Find where the given text appears and provide that cell's center as (x, y) coordinate. 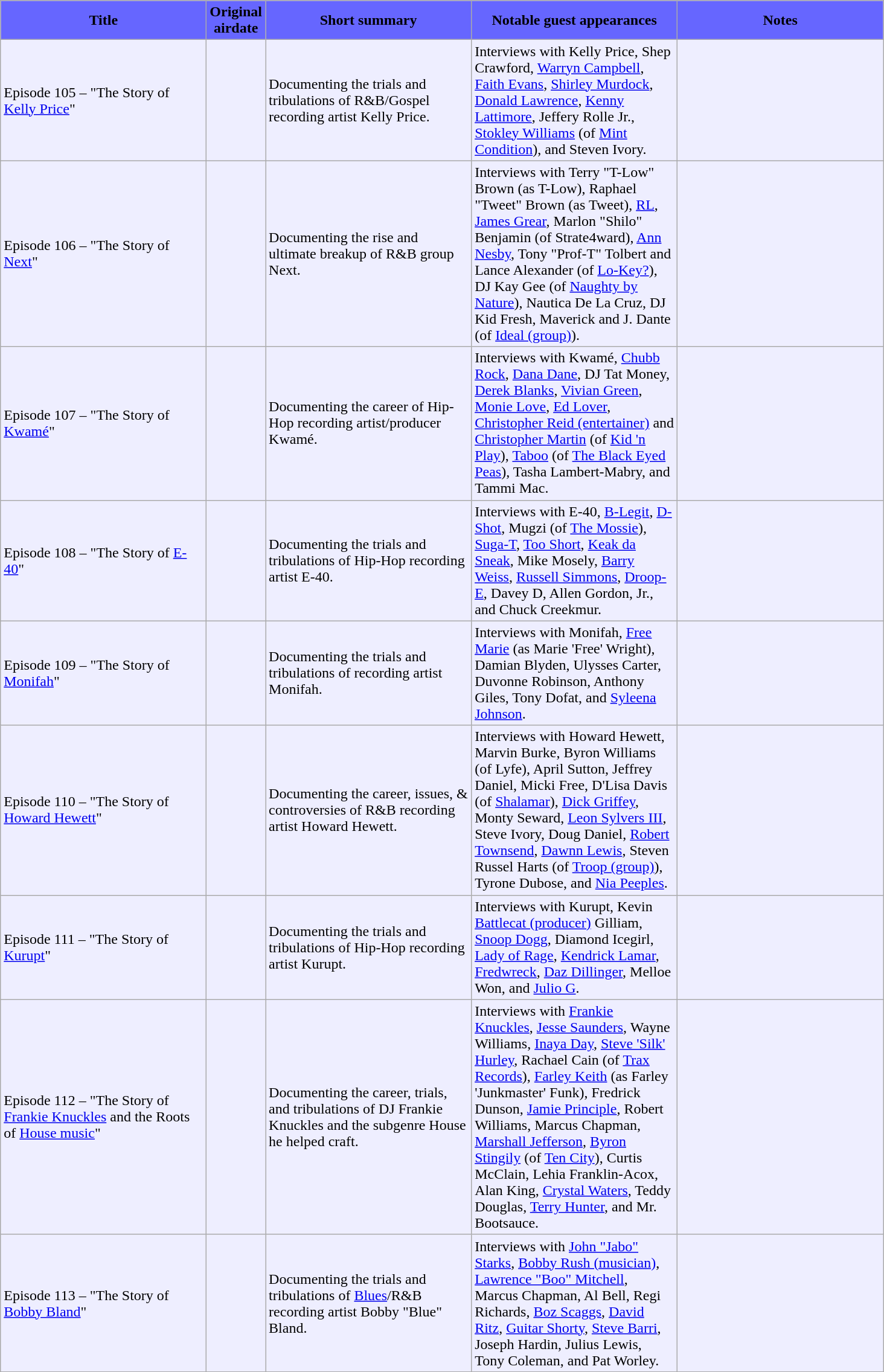
Original airdate (236, 21)
Episode 105 – "The Story of Kelly Price" (104, 100)
Short summary (368, 21)
Episode 108 – "The Story of E-40" (104, 560)
Notable guest appearances (575, 21)
Documenting the trials and tribulations of recording artist Monifah. (368, 673)
Episode 112 – "The Story of Frankie Knuckles and the Roots of House music" (104, 1117)
Documenting the trials and tribulations of R&B/Gospel recording artist Kelly Price. (368, 100)
Episode 106 – "The Story of Next" (104, 254)
Episode 110 – "The Story of Howard Hewett" (104, 810)
Episode 113 – "The Story of Bobby Bland" (104, 1303)
Episode 107 – "The Story of Kwamé" (104, 423)
Notes (780, 21)
Title (104, 21)
Documenting the career of Hip-Hop recording artist/producer Kwamé. (368, 423)
Episode 109 – "The Story of Monifah" (104, 673)
Documenting the career, issues, & controversies of R&B recording artist Howard Hewett. (368, 810)
Episode 111 – "The Story of Kurupt" (104, 947)
Documenting the trials and tribulations of Hip-Hop recording artist Kurupt. (368, 947)
Documenting the trials and tribulations of Blues/R&B recording artist Bobby "Blue" Bland. (368, 1303)
Documenting the trials and tribulations of Hip-Hop recording artist E-40. (368, 560)
Documenting the rise and ultimate breakup of R&B group Next. (368, 254)
Documenting the career, trials, and tribulations of DJ Frankie Knuckles and the subgenre House he helped craft. (368, 1117)
